Pinpoint the cell where the given text exists, returning its [X, Y] midpoint coordinate. 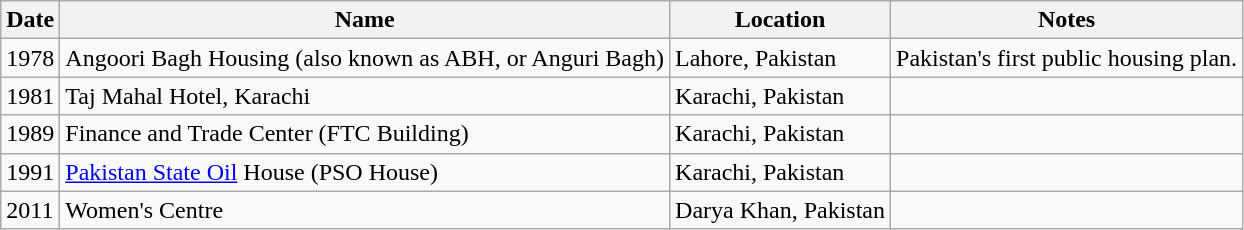
Pakistan's first public housing plan. [1067, 58]
Women's Centre [365, 210]
Date [30, 20]
Darya Khan, Pakistan [780, 210]
1991 [30, 172]
Finance and Trade Center (FTC Building) [365, 134]
Location [780, 20]
2011 [30, 210]
Pakistan State Oil House (PSO House) [365, 172]
1989 [30, 134]
Lahore, Pakistan [780, 58]
Angoori Bagh Housing (also known as ABH, or Anguri Bagh) [365, 58]
Notes [1067, 20]
1981 [30, 96]
1978 [30, 58]
Name [365, 20]
Taj Mahal Hotel, Karachi [365, 96]
